Search for the cell housing the specified text and yield its [x, y] center coordinate. 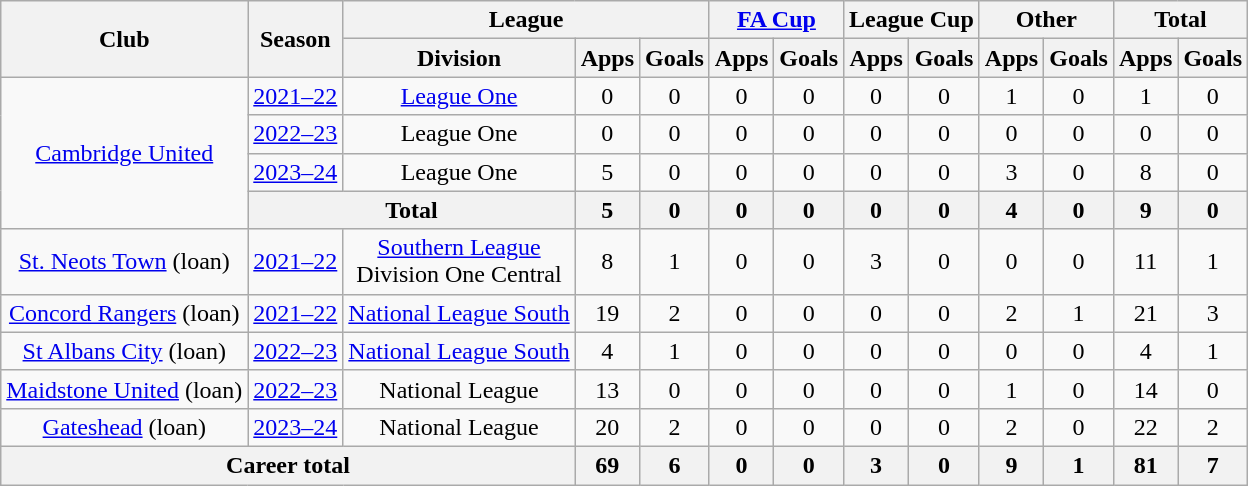
Concord Rangers (loan) [124, 313]
Career total [288, 465]
69 [607, 465]
Maidstone United (loan) [124, 389]
Cambridge United [124, 153]
League Cup [912, 20]
13 [607, 389]
Club [124, 39]
Other [1046, 20]
21 [1145, 313]
7 [1213, 465]
22 [1145, 427]
6 [675, 465]
19 [607, 313]
Season [296, 39]
20 [607, 427]
Southern LeagueDivision One Central [459, 262]
14 [1145, 389]
Gateshead (loan) [124, 427]
FA Cup [776, 20]
St Albans City (loan) [124, 351]
League [526, 20]
St. Neots Town (loan) [124, 262]
11 [1145, 262]
81 [1145, 465]
Division [459, 58]
